From the cell containing the given text, extract its center point as (X, Y) coordinate. 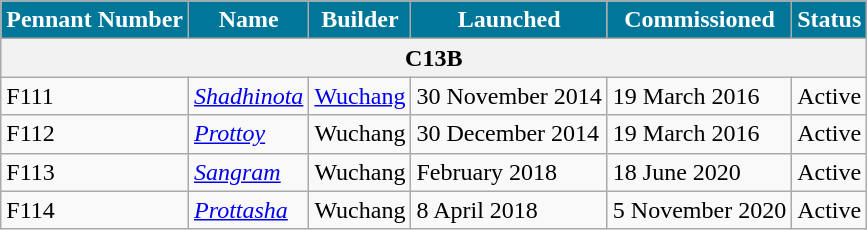
February 2018 (509, 172)
18 June 2020 (699, 172)
Shadhinota (248, 96)
Sangram (248, 172)
5 November 2020 (699, 210)
F114 (95, 210)
Prottasha (248, 210)
Status (830, 20)
F111 (95, 96)
8 April 2018 (509, 210)
30 December 2014 (509, 134)
Pennant Number (95, 20)
Builder (360, 20)
Commissioned (699, 20)
F113 (95, 172)
30 November 2014 (509, 96)
Name (248, 20)
Prottoy (248, 134)
F112 (95, 134)
C13B (434, 58)
Launched (509, 20)
